Find where the given text appears and provide that cell's center as [x, y] coordinate. 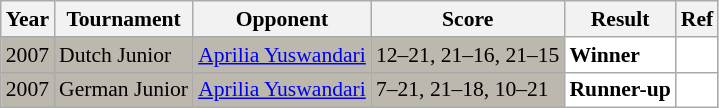
Result [620, 19]
German Junior [124, 90]
Score [468, 19]
Year [28, 19]
Dutch Junior [124, 55]
Opponent [282, 19]
Winner [620, 55]
Runner-up [620, 90]
Ref [697, 19]
12–21, 21–16, 21–15 [468, 55]
Tournament [124, 19]
7–21, 21–18, 10–21 [468, 90]
